Provide the (x, y) coordinate of the cell's center where the given text is located.  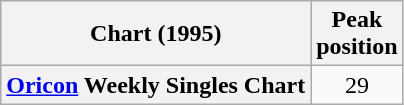
Oricon Weekly Singles Chart (156, 85)
29 (357, 85)
Peakposition (357, 34)
Chart (1995) (156, 34)
